Extract the [x, y] coordinate from the center of the cell holding the provided text.  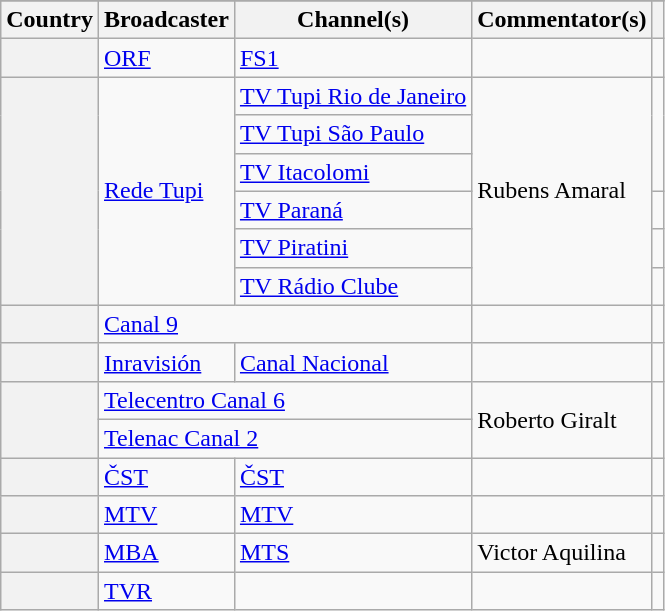
Commentator(s) [562, 20]
Country [50, 20]
TV Itacolomi [352, 172]
TV Piratini [352, 248]
MTS [352, 553]
Canal 9 [284, 324]
TV Rádio Clube [352, 286]
Rubens Amaral [562, 191]
Rede Tupi [166, 191]
TV Paraná [352, 210]
Inravisión [166, 362]
Channel(s) [352, 20]
Victor Aquilina [562, 553]
TV Tupi São Paulo [352, 134]
Canal Nacional [352, 362]
FS1 [352, 58]
TV Tupi Rio de Janeiro [352, 96]
Broadcaster [166, 20]
Telecentro Canal 6 [284, 400]
ORF [166, 58]
Telenac Canal 2 [284, 438]
MBA [166, 553]
Roberto Giralt [562, 419]
TVR [166, 591]
